Pinpoint the cell where the given text exists, returning its [X, Y] midpoint coordinate. 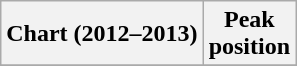
Chart (2012–2013) [102, 34]
Peakposition [249, 34]
